Return (X, Y) of the center of cell containing provided text 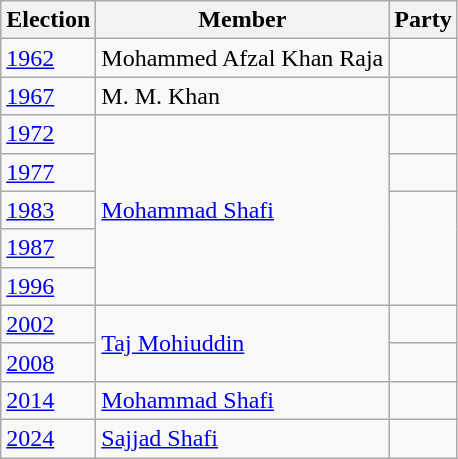
1962 (48, 58)
1972 (48, 134)
2008 (48, 362)
2002 (48, 324)
Sajjad Shafi (242, 438)
1977 (48, 172)
Member (242, 20)
1967 (48, 96)
1983 (48, 210)
2024 (48, 438)
Taj Mohiuddin (242, 343)
Election (48, 20)
1987 (48, 248)
M. M. Khan (242, 96)
Party (423, 20)
2014 (48, 400)
1996 (48, 286)
Mohammed Afzal Khan Raja (242, 58)
